Identify which cell holds the provided text, then report its (X, Y) central coordinate. 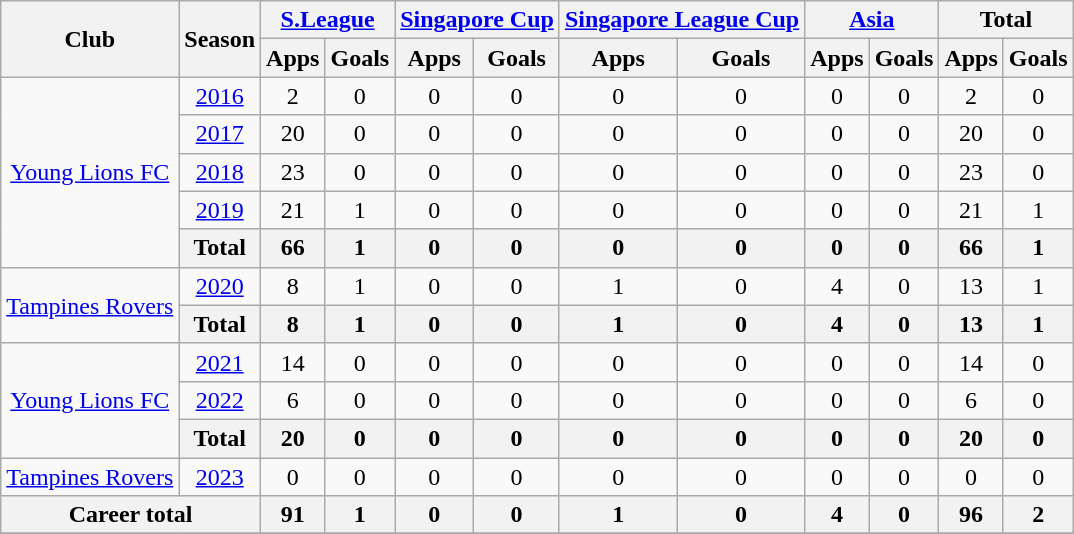
2016 (220, 96)
91 (293, 515)
Singapore League Cup (682, 20)
Career total (131, 515)
2021 (220, 362)
2023 (220, 477)
2019 (220, 210)
96 (971, 515)
S.League (328, 20)
2020 (220, 286)
Season (220, 39)
Asia (872, 20)
2022 (220, 400)
2017 (220, 134)
Club (90, 39)
2018 (220, 172)
Singapore Cup (478, 20)
